For the text-containing cell, return its midpoint in [X, Y] coordinate format. 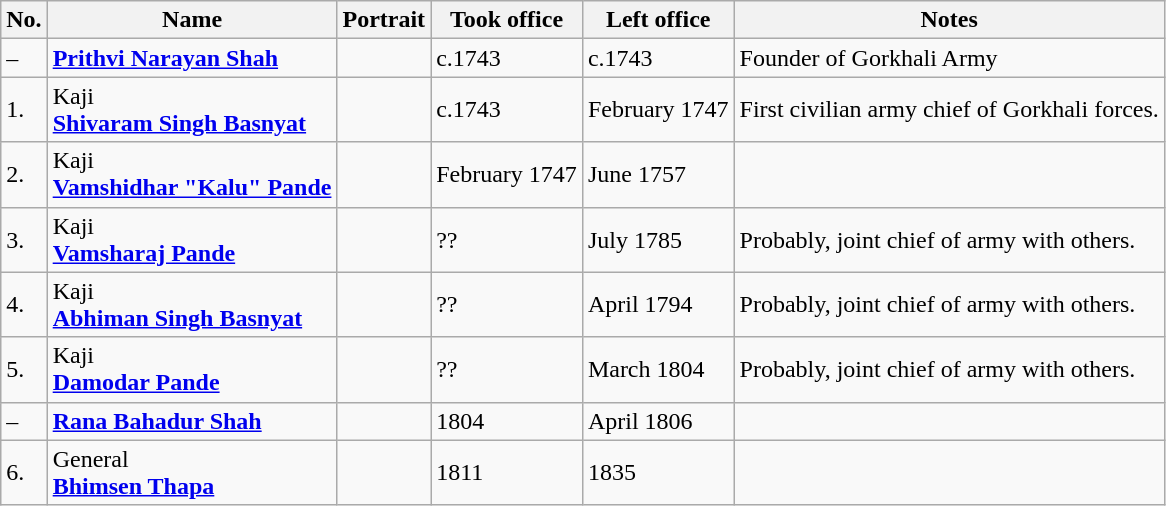
First civilian army chief of Gorkhali forces. [949, 110]
Portrait [384, 20]
6. [24, 472]
GeneralBhimsen Thapa [192, 472]
Notes [949, 20]
April 1806 [658, 421]
KajiAbhiman Singh Basnyat [192, 304]
1835 [658, 472]
June 1757 [658, 174]
KajiVamshidhar "Kalu" Pande [192, 174]
5. [24, 370]
Prithvi Narayan Shah [192, 58]
KajiShivaram Singh Basnyat [192, 110]
Took office [507, 20]
1804 [507, 421]
4. [24, 304]
July 1785 [658, 240]
Name [192, 20]
1811 [507, 472]
Left office [658, 20]
KajiVamsharaj Pande [192, 240]
No. [24, 20]
1. [24, 110]
Rana Bahadur Shah [192, 421]
Founder of Gorkhali Army [949, 58]
KajiDamodar Pande [192, 370]
March 1804 [658, 370]
April 1794 [658, 304]
3. [24, 240]
2. [24, 174]
